Scan for the cell matching the given text and deliver its [x, y] coordinate at center. 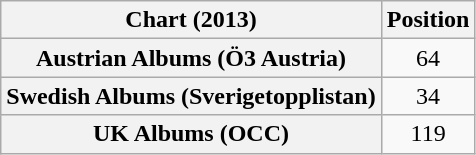
119 [428, 134]
UK Albums (OCC) [191, 134]
34 [428, 96]
Swedish Albums (Sverigetopplistan) [191, 96]
Austrian Albums (Ö3 Austria) [191, 58]
Chart (2013) [191, 20]
64 [428, 58]
Position [428, 20]
